Scan for the cell matching the given text and deliver its (x, y) coordinate at center. 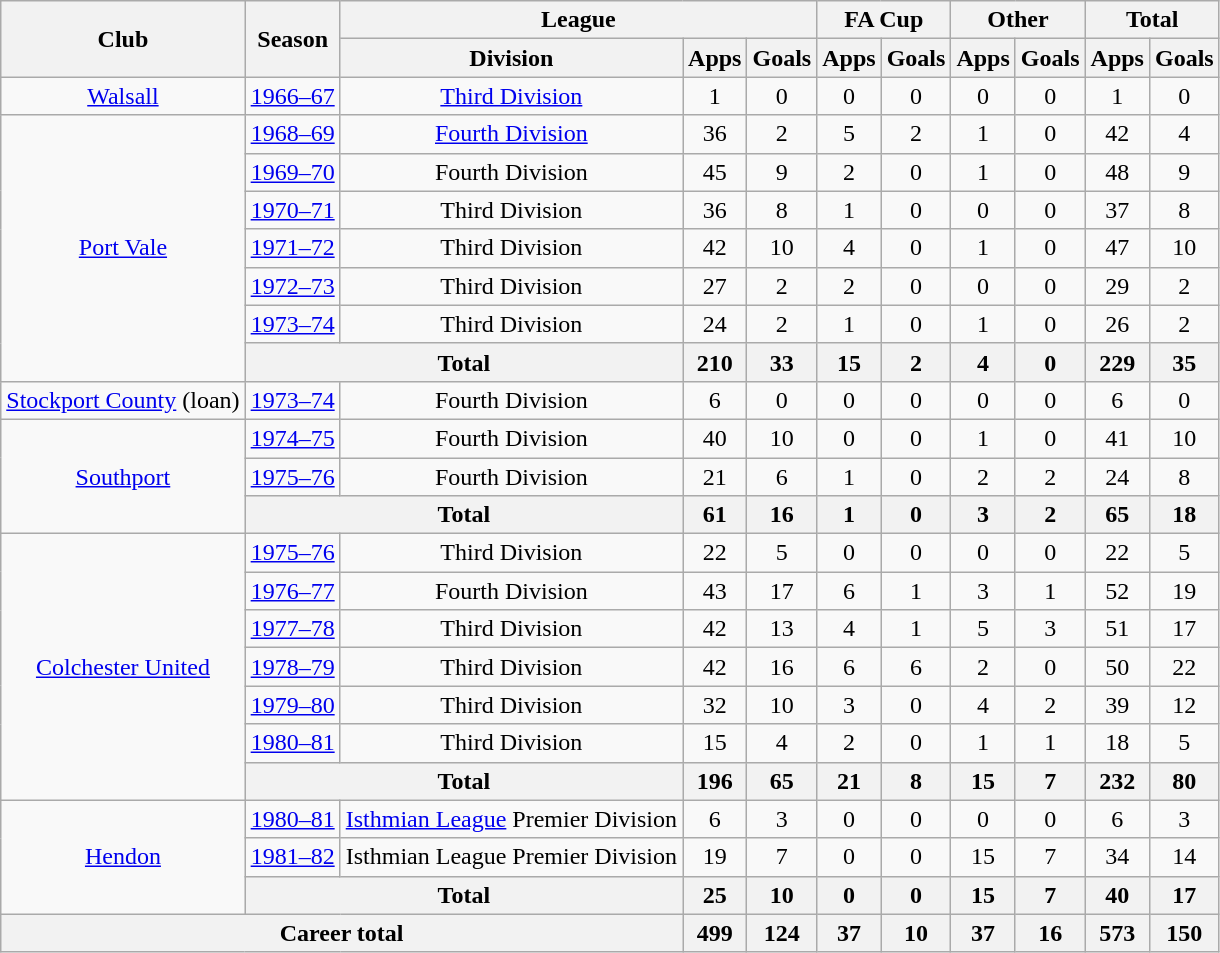
47 (1117, 248)
51 (1117, 629)
1972–73 (292, 286)
14 (1184, 857)
1969–70 (292, 172)
232 (1117, 781)
12 (1184, 705)
573 (1117, 933)
Season (292, 39)
41 (1117, 438)
229 (1117, 362)
Southport (123, 476)
1974–75 (292, 438)
FA Cup (884, 20)
Port Vale (123, 248)
League (578, 20)
Career total (342, 933)
26 (1117, 324)
33 (782, 362)
1977–78 (292, 629)
1981–82 (292, 857)
Stockport County (loan) (123, 400)
1976–77 (292, 591)
52 (1117, 591)
27 (715, 286)
Hendon (123, 857)
25 (715, 895)
1978–79 (292, 667)
150 (1184, 933)
39 (1117, 705)
32 (715, 705)
1971–72 (292, 248)
210 (715, 362)
Club (123, 39)
1968–69 (292, 134)
48 (1117, 172)
124 (782, 933)
45 (715, 172)
35 (1184, 362)
499 (715, 933)
43 (715, 591)
50 (1117, 667)
Other (1018, 20)
Walsall (123, 96)
Division (511, 58)
80 (1184, 781)
29 (1117, 286)
1966–67 (292, 96)
13 (782, 629)
61 (715, 515)
196 (715, 781)
Colchester United (123, 667)
34 (1117, 857)
1970–71 (292, 210)
1979–80 (292, 705)
